Output the [x, y] coordinate of the center of the cell containing the given text.  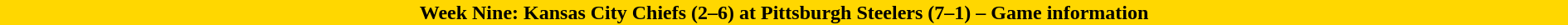
Week Nine: Kansas City Chiefs (2–6) at Pittsburgh Steelers (7–1) – Game information [784, 12]
